Provide the [x, y] coordinate of the cell's center where the given text is located.  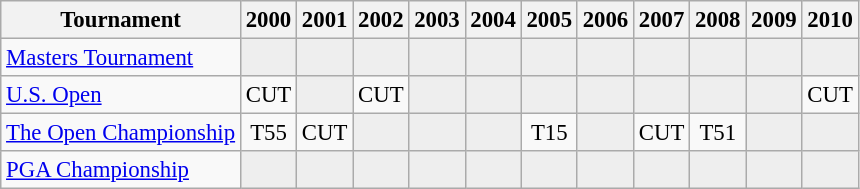
T55 [268, 133]
2009 [774, 20]
2008 [718, 20]
PGA Championship [121, 170]
U.S. Open [121, 95]
2010 [830, 20]
Tournament [121, 20]
2001 [325, 20]
T15 [549, 133]
The Open Championship [121, 133]
2006 [605, 20]
T51 [718, 133]
2007 [661, 20]
2002 [381, 20]
2000 [268, 20]
2004 [493, 20]
Masters Tournament [121, 58]
2003 [437, 20]
2005 [549, 20]
